Extract the [X, Y] coordinate from the center of the cell holding the provided text.  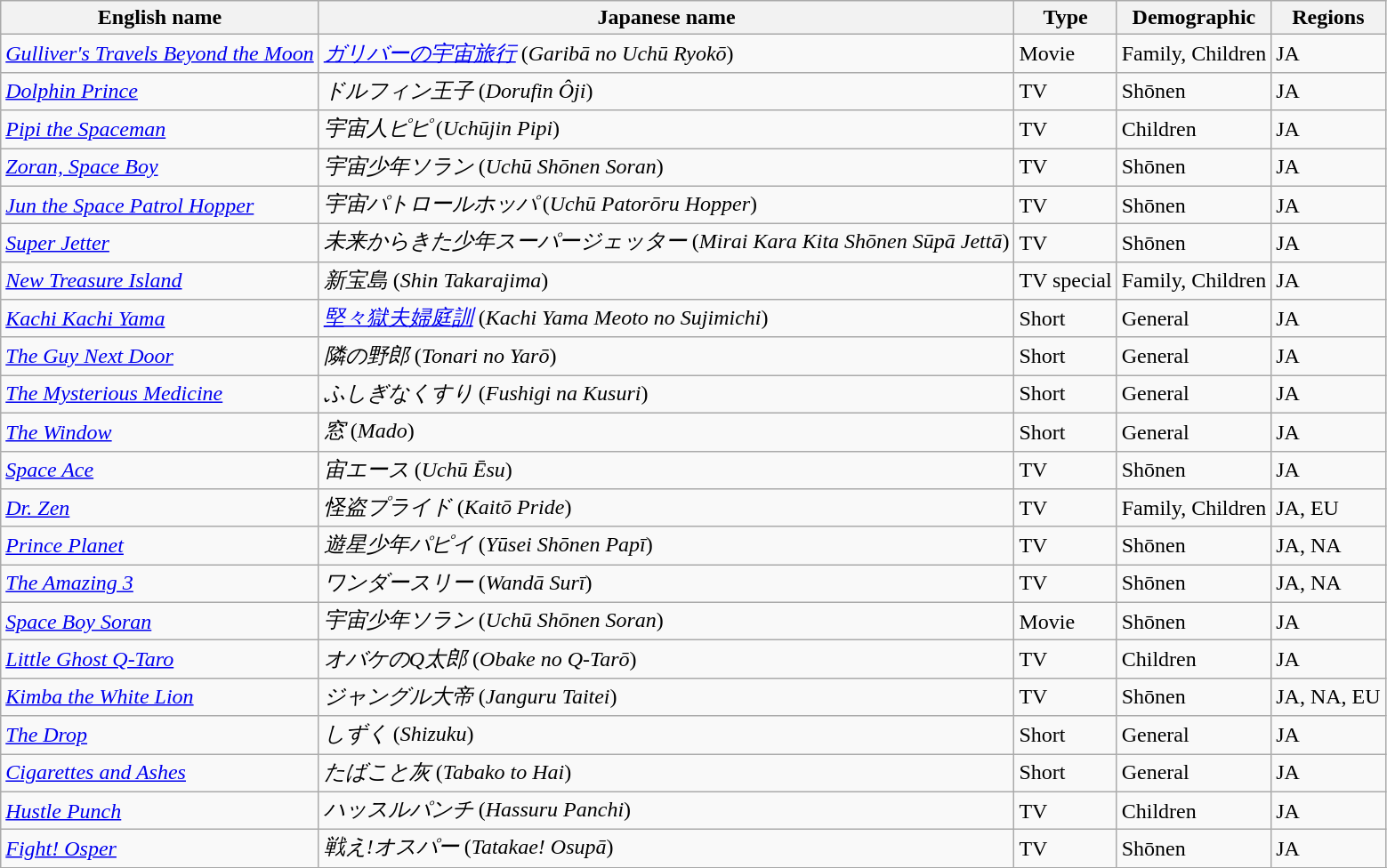
The Window [160, 432]
新宝島 (Shin Takarajima) [666, 281]
ガリバーの宇宙旅行 (Garibā no Uchū Ryokō) [666, 53]
Hustle Punch [160, 811]
JA, NA, EU [1328, 697]
New Treasure Island [160, 281]
Jun the Space Patrol Hopper [160, 205]
Prince Planet [160, 546]
Dr. Zen [160, 509]
The Amazing 3 [160, 583]
ジャングル大帝 (Janguru Taitei) [666, 697]
Kimba the White Lion [160, 697]
ハッスルパンチ (Hassuru Panchi) [666, 811]
たばこと灰 (Tabako to Hai) [666, 774]
Japanese name [666, 18]
Cigarettes and Ashes [160, 774]
怪盗プライド (Kaitō Pride) [666, 509]
戦え!オスパー (Tatakae! Osupā) [666, 848]
Dolphin Prince [160, 91]
オバケのQ太郎 (Obake no Q-Tarō) [666, 660]
Super Jetter [160, 244]
The Drop [160, 735]
Regions [1328, 18]
Kachi Kachi Yama [160, 318]
ドルフィン王子 (Dorufin Ôji) [666, 91]
窓 (Mado) [666, 432]
Fight! Osper [160, 848]
Space Boy Soran [160, 621]
ワンダースリー (Wandā Surī) [666, 583]
遊星少年パピイ (Yūsei Shōnen Papī) [666, 546]
宇宙人ピピ (Uchūjin Pipi) [666, 130]
TV special [1066, 281]
Gulliver's Travels Beyond the Moon [160, 53]
The Mysterious Medicine [160, 395]
しずく (Shizuku) [666, 735]
Space Ace [160, 470]
Zoran, Space Boy [160, 167]
Type [1066, 18]
English name [160, 18]
未来からきた少年スーパージェッター (Mirai Kara Kita Shōnen Sūpā Jettā) [666, 244]
隣の野郎 (Tonari no Yarō) [666, 356]
宙エース (Uchū Ēsu) [666, 470]
Little Ghost Q-Taro [160, 660]
JA, EU [1328, 509]
宇宙パトロールホッパ (Uchū Patorōru Hopper) [666, 205]
ふしぎなくすり (Fushigi na Kusuri) [666, 395]
Pipi the Spaceman [160, 130]
The Guy Next Door [160, 356]
Demographic [1194, 18]
堅々獄夫婦庭訓 (Kachi Yama Meoto no Sujimichi) [666, 318]
